From the cell containing the given text, extract its center point as (X, Y) coordinate. 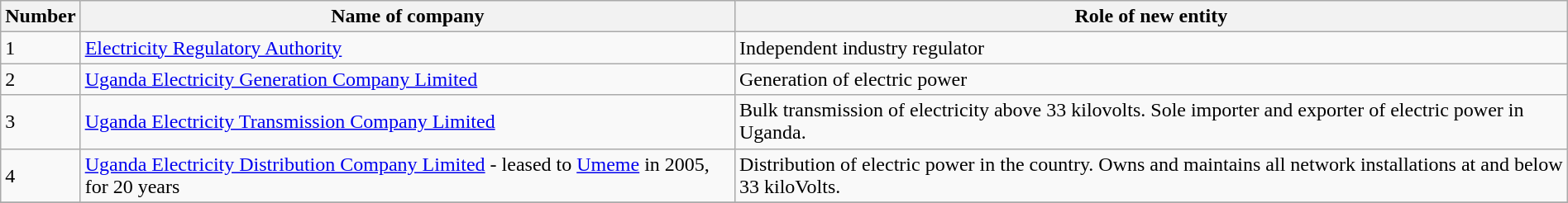
3 (41, 122)
Distribution of electric power in the country. Owns and maintains all network installations at and below 33 kiloVolts. (1151, 175)
Uganda Electricity Transmission Company Limited (407, 122)
Uganda Electricity Distribution Company Limited - leased to Umeme in 2005, for 20 years (407, 175)
4 (41, 175)
Electricity Regulatory Authority (407, 48)
Bulk transmission of electricity above 33 kilovolts. Sole importer and exporter of electric power in Uganda. (1151, 122)
Generation of electric power (1151, 79)
Uganda Electricity Generation Company Limited (407, 79)
1 (41, 48)
Number (41, 17)
Independent industry regulator (1151, 48)
Name of company (407, 17)
2 (41, 79)
Role of new entity (1151, 17)
